Locate the cell with the specified text and output its (x, y) center coordinate. 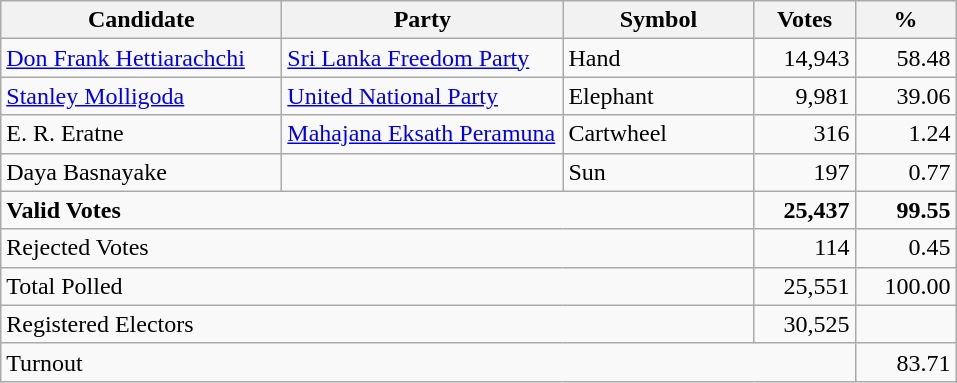
25,437 (804, 210)
Daya Basnayake (142, 172)
% (906, 20)
United National Party (422, 96)
99.55 (906, 210)
Mahajana Eksath Peramuna (422, 134)
58.48 (906, 58)
Cartwheel (658, 134)
Symbol (658, 20)
9,981 (804, 96)
Registered Electors (378, 324)
E. R. Eratne (142, 134)
25,551 (804, 286)
Sri Lanka Freedom Party (422, 58)
Stanley Molligoda (142, 96)
316 (804, 134)
197 (804, 172)
Sun (658, 172)
14,943 (804, 58)
39.06 (906, 96)
Party (422, 20)
Elephant (658, 96)
114 (804, 248)
83.71 (906, 362)
Rejected Votes (378, 248)
Votes (804, 20)
Valid Votes (378, 210)
Don Frank Hettiarachchi (142, 58)
30,525 (804, 324)
100.00 (906, 286)
Hand (658, 58)
1.24 (906, 134)
0.77 (906, 172)
0.45 (906, 248)
Total Polled (378, 286)
Candidate (142, 20)
Turnout (428, 362)
